Find where the given text appears and provide that cell's center as [X, Y] coordinate. 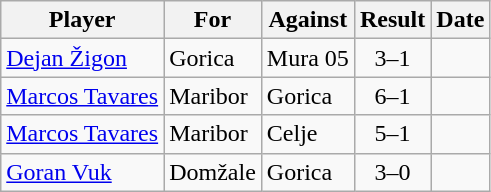
Mura 05 [308, 58]
Domžale [213, 172]
Date [460, 20]
5–1 [392, 134]
3–0 [392, 172]
For [213, 20]
Dejan Žigon [82, 58]
3–1 [392, 58]
6–1 [392, 96]
Result [392, 20]
Against [308, 20]
Player [82, 20]
Goran Vuk [82, 172]
Celje [308, 134]
